Search for the cell housing the specified text and yield its [X, Y] center coordinate. 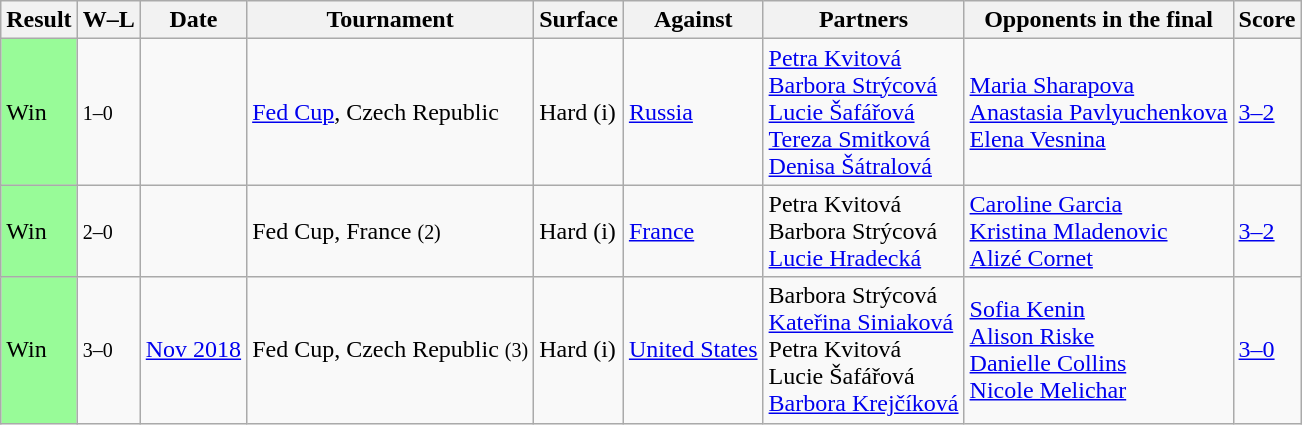
Score [1267, 20]
Surface [579, 20]
W–L [108, 20]
Sofia Kenin Alison Riske Danielle Collins Nicole Melichar [1098, 350]
Partners [864, 20]
Caroline Garcia Kristina Mladenovic Alizé Cornet [1098, 231]
Nov 2018 [193, 350]
Fed Cup, Czech Republic [390, 112]
Against [693, 20]
United States [693, 350]
France [693, 231]
Petra KvitováBarbora StrýcováLucie ŠafářováTereza SmitkováDenisa Šátralová [864, 112]
Date [193, 20]
Result [39, 20]
Maria Sharapova Anastasia Pavlyuchenkova Elena Vesnina [1098, 112]
Opponents in the final [1098, 20]
Fed Cup, France (2) [390, 231]
Fed Cup, Czech Republic (3) [390, 350]
Petra KvitováBarbora StrýcováLucie Hradecká [864, 231]
2–0 [108, 231]
Barbora StrýcováKateřina SiniakováPetra KvitováLucie ŠafářováBarbora Krejčíková [864, 350]
Russia [693, 112]
1–0 [108, 112]
Tournament [390, 20]
